Detect which cell encompasses the target text, then output its [x, y] center coordinate. 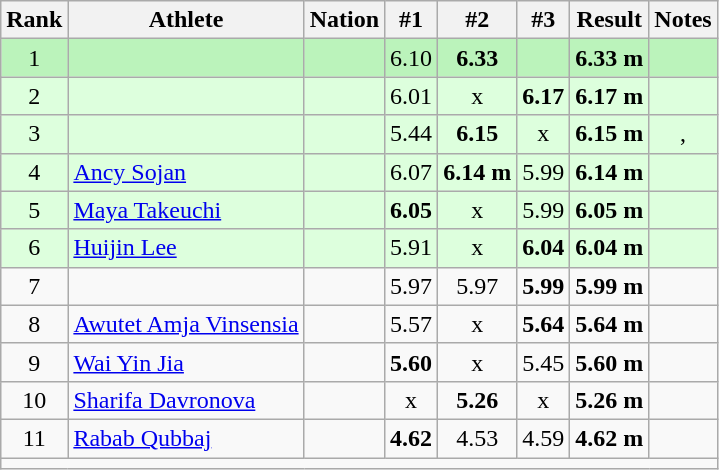
11 [34, 438]
4.62 [412, 438]
6.05 [412, 210]
5.64 [544, 324]
5.91 [412, 248]
5.26 [478, 400]
6.33 m [610, 58]
5.45 [544, 362]
6.33 [478, 58]
5.26 m [610, 400]
4.53 [478, 438]
6.17 m [610, 96]
Ancy Sojan [186, 172]
6.01 [412, 96]
, [683, 134]
5.64 m [610, 324]
7 [34, 286]
8 [34, 324]
5 [34, 210]
6.04 [544, 248]
2 [34, 96]
5.99 m [610, 286]
Rabab Qubbaj [186, 438]
6 [34, 248]
6.15 m [610, 134]
5.57 [412, 324]
Awutet Amja Vinsensia [186, 324]
5.60 [412, 362]
4.62 m [610, 438]
Nation [344, 20]
5.60 m [610, 362]
Huijin Lee [186, 248]
10 [34, 400]
6.07 [412, 172]
6.05 m [610, 210]
Athlete [186, 20]
#2 [478, 20]
6.15 [478, 134]
4.59 [544, 438]
Result [610, 20]
Maya Takeuchi [186, 210]
Rank [34, 20]
#3 [544, 20]
1 [34, 58]
9 [34, 362]
4 [34, 172]
Notes [683, 20]
#1 [412, 20]
3 [34, 134]
Wai Yin Jia [186, 362]
6.17 [544, 96]
6.04 m [610, 248]
6.10 [412, 58]
Sharifa Davronova [186, 400]
5.44 [412, 134]
